Detect which cell encompasses the target text, then output its (x, y) center coordinate. 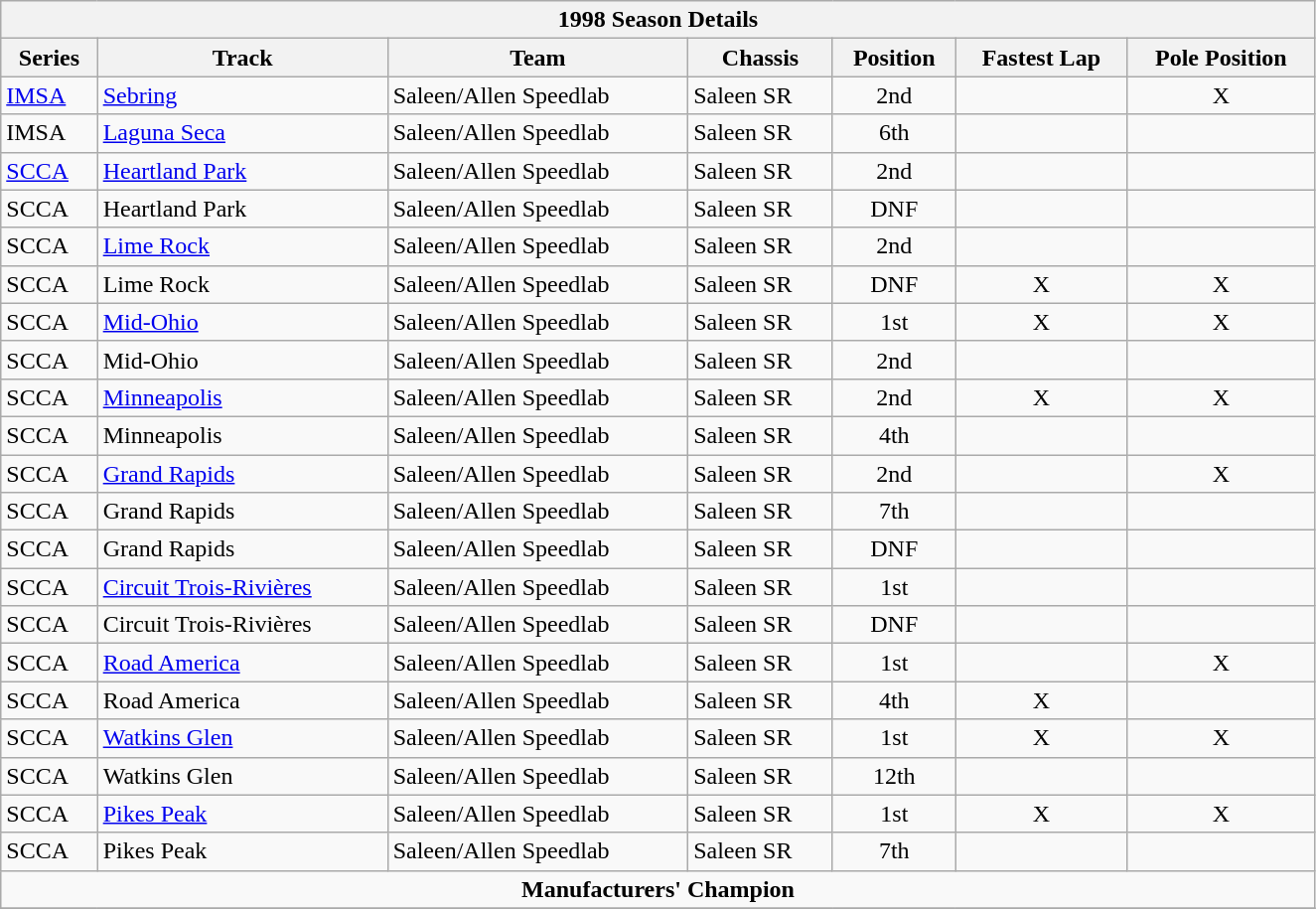
1998 Season Details (658, 20)
Track (242, 58)
Chassis (761, 58)
Series (50, 58)
12th (894, 776)
Fastest Lap (1041, 58)
Pole Position (1221, 58)
Position (894, 58)
6th (894, 133)
Laguna Seca (242, 133)
Manufacturers' Champion (658, 889)
Team (537, 58)
Sebring (242, 95)
